Provide the [x, y] coordinate of the cell's center where the given text is located.  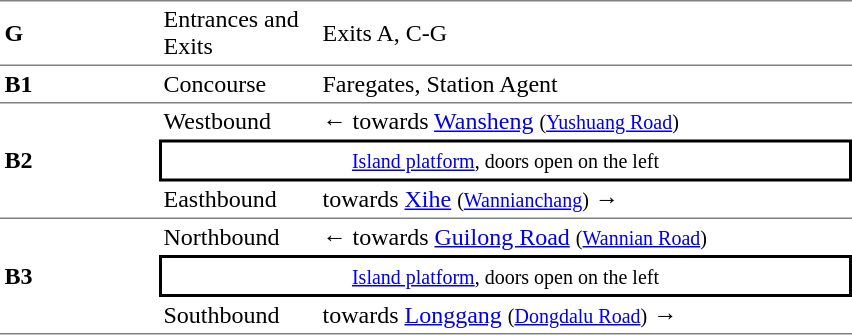
towards Longgang (Dongdalu Road) → [585, 316]
← towards Wansheng (Yushuang Road) [585, 122]
Westbound [238, 122]
← towards Guilong Road (Wannian Road) [585, 237]
B1 [80, 85]
Easthbound [238, 201]
Entrances and Exits [238, 33]
towards Xihe (Wannianchang) → [585, 201]
Exits A, C-G [585, 33]
B2 [80, 162]
Faregates, Station Agent [585, 85]
Concourse [238, 85]
Southbound [238, 316]
G [80, 33]
Northbound [238, 237]
B3 [80, 277]
